Locate the cell with the specified text and output its (x, y) center coordinate. 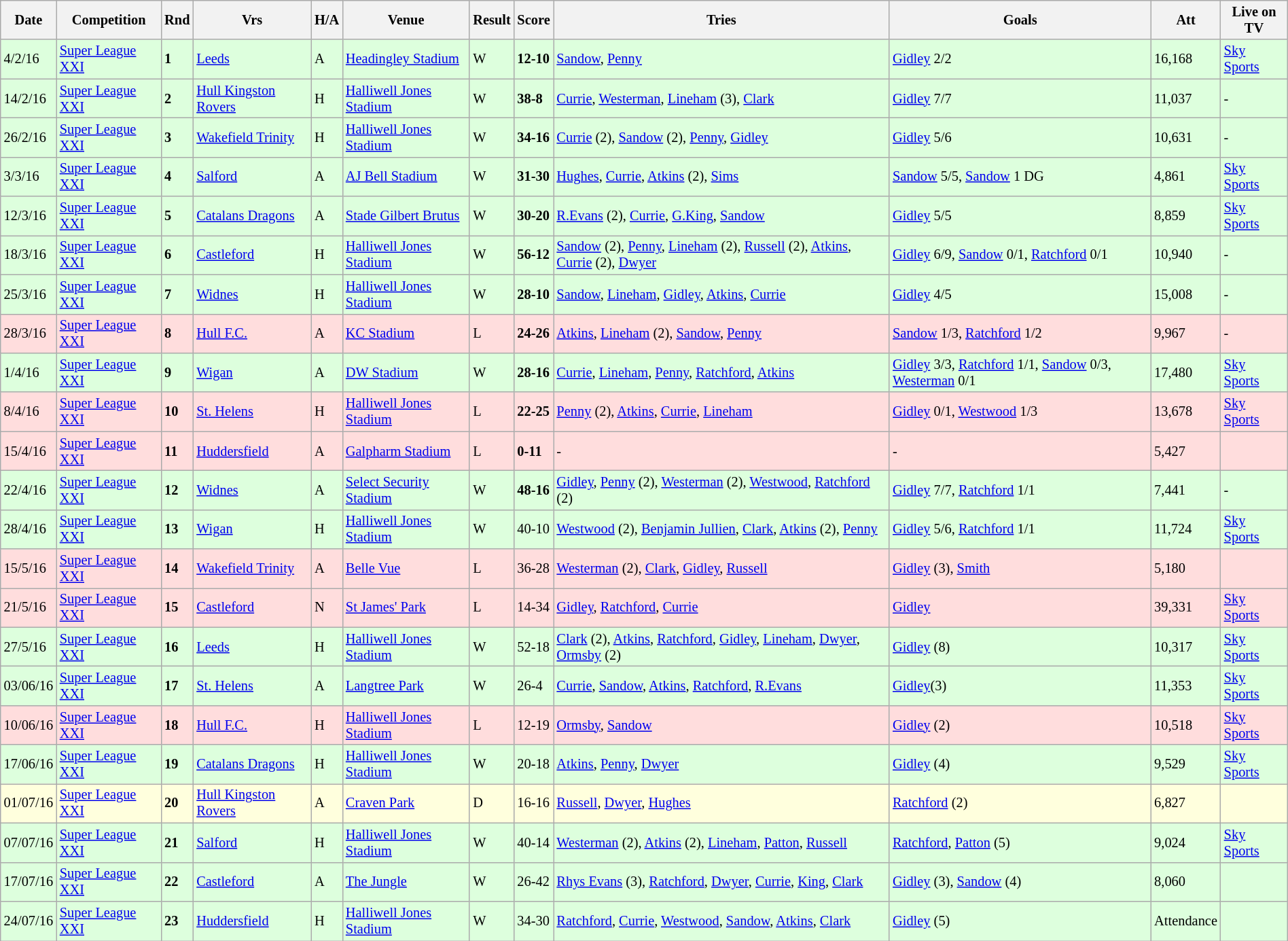
Currie, Lineham, Penny, Ratchford, Atkins (721, 372)
Gidley 7/7 (1020, 99)
Date (29, 20)
17/07/16 (29, 882)
Vrs (252, 20)
48-16 (534, 490)
2 (177, 99)
20-18 (534, 764)
17,480 (1186, 372)
D (492, 803)
8,859 (1186, 216)
13 (177, 529)
Gidley 5/5 (1020, 216)
Currie, Westerman, Lineham (3), Clark (721, 99)
St James' Park (406, 607)
14-34 (534, 607)
11,037 (1186, 99)
10 (177, 412)
Live on TV (1254, 20)
36-28 (534, 569)
28/4/16 (29, 529)
25/3/16 (29, 294)
Ratchford (2) (1020, 803)
Gidley(3) (1020, 686)
KC Stadium (406, 334)
9,967 (1186, 334)
16-16 (534, 803)
17 (177, 686)
8/4/16 (29, 412)
20 (177, 803)
Sandow, Lineham, Gidley, Atkins, Currie (721, 294)
Atkins, Lineham (2), Sandow, Penny (721, 334)
22/4/16 (29, 490)
Gidley 5/6 (1020, 137)
18/3/16 (29, 255)
16 (177, 647)
11,724 (1186, 529)
26/2/16 (29, 137)
Competition (109, 20)
Gidley (3), Sandow (4) (1020, 882)
Gidley 6/9, Sandow 0/1, Ratchford 0/1 (1020, 255)
26-42 (534, 882)
21 (177, 842)
Belle Vue (406, 569)
N (327, 607)
4/2/16 (29, 59)
11 (177, 451)
Sandow (2), Penny, Lineham (2), Russell (2), Atkins, Currie (2), Dwyer (721, 255)
1 (177, 59)
14/2/16 (29, 99)
5 (177, 216)
3 (177, 137)
0-11 (534, 451)
Attendance (1186, 921)
9 (177, 372)
24-26 (534, 334)
28/3/16 (29, 334)
10,940 (1186, 255)
Venue (406, 20)
Ratchford, Patton (5) (1020, 842)
Penny (2), Atkins, Currie, Lineham (721, 412)
3/3/16 (29, 177)
The Jungle (406, 882)
Westerman (2), Atkins (2), Lineham, Patton, Russell (721, 842)
12-19 (534, 725)
Rhys Evans (3), Ratchford, Dwyer, Currie, King, Clark (721, 882)
Hughes, Currie, Atkins (2), Sims (721, 177)
7,441 (1186, 490)
15 (177, 607)
19 (177, 764)
21/5/16 (29, 607)
Atkins, Penny, Dwyer (721, 764)
Score (534, 20)
Goals (1020, 20)
Langtree Park (406, 686)
14 (177, 569)
Russell, Dwyer, Hughes (721, 803)
Gidley, Ratchford, Currie (721, 607)
Rnd (177, 20)
12 (177, 490)
34-30 (534, 921)
5,180 (1186, 569)
Gidley 4/5 (1020, 294)
DW Stadium (406, 372)
Gidley (2) (1020, 725)
03/06/16 (29, 686)
Select Security Stadium (406, 490)
39,331 (1186, 607)
56-12 (534, 255)
6,827 (1186, 803)
Att (1186, 20)
23 (177, 921)
13,678 (1186, 412)
Tries (721, 20)
Gidley (4) (1020, 764)
40-10 (534, 529)
12-10 (534, 59)
AJ Bell Stadium (406, 177)
Gidley, Penny (2), Westerman (2), Westwood, Ratchford (2) (721, 490)
15,008 (1186, 294)
18 (177, 725)
Clark (2), Atkins, Ratchford, Gidley, Lineham, Dwyer, Ormsby (2) (721, 647)
Gidley 7/7, Ratchford 1/1 (1020, 490)
10,631 (1186, 137)
Headingley Stadium (406, 59)
26-4 (534, 686)
Sandow 5/5, Sandow 1 DG (1020, 177)
Gidley (8) (1020, 647)
Gidley (5) (1020, 921)
27/5/16 (29, 647)
4,861 (1186, 177)
34-16 (534, 137)
7 (177, 294)
Gidley 5/6, Ratchford 1/1 (1020, 529)
5,427 (1186, 451)
Gidley (1020, 607)
Stade Gilbert Brutus (406, 216)
38-8 (534, 99)
Gidley 3/3, Ratchford 1/1, Sandow 0/3, Westerman 0/1 (1020, 372)
15/5/16 (29, 569)
Currie (2), Sandow (2), Penny, Gidley (721, 137)
31-30 (534, 177)
9,529 (1186, 764)
10/06/16 (29, 725)
Currie, Sandow, Atkins, Ratchford, R.Evans (721, 686)
6 (177, 255)
Galpharm Stadium (406, 451)
Sandow 1/3, Ratchford 1/2 (1020, 334)
Gidley 2/2 (1020, 59)
22 (177, 882)
Ratchford, Currie, Westwood, Sandow, Atkins, Clark (721, 921)
01/07/16 (29, 803)
28-16 (534, 372)
H/A (327, 20)
Craven Park (406, 803)
30-20 (534, 216)
Westwood (2), Benjamin Jullien, Clark, Atkins (2), Penny (721, 529)
4 (177, 177)
Westerman (2), Clark, Gidley, Russell (721, 569)
Ormsby, Sandow (721, 725)
22-25 (534, 412)
17/06/16 (29, 764)
Gidley (3), Smith (1020, 569)
R.Evans (2), Currie, G.King, Sandow (721, 216)
1/4/16 (29, 372)
8 (177, 334)
Result (492, 20)
Gidley 0/1, Westwood 1/3 (1020, 412)
16,168 (1186, 59)
9,024 (1186, 842)
24/07/16 (29, 921)
52-18 (534, 647)
10,518 (1186, 725)
12/3/16 (29, 216)
10,317 (1186, 647)
Sandow, Penny (721, 59)
07/07/16 (29, 842)
15/4/16 (29, 451)
28-10 (534, 294)
8,060 (1186, 882)
11,353 (1186, 686)
40-14 (534, 842)
